Scan for the cell matching the given text and deliver its [x, y] coordinate at center. 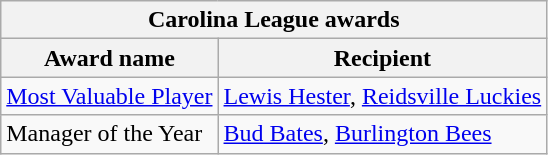
Most Valuable Player [110, 96]
Lewis Hester, Reidsville Luckies [382, 96]
Award name [110, 58]
Recipient [382, 58]
Manager of the Year [110, 134]
Carolina League awards [274, 20]
Bud Bates, Burlington Bees [382, 134]
